Pinpoint the cell where the given text exists, returning its [X, Y] midpoint coordinate. 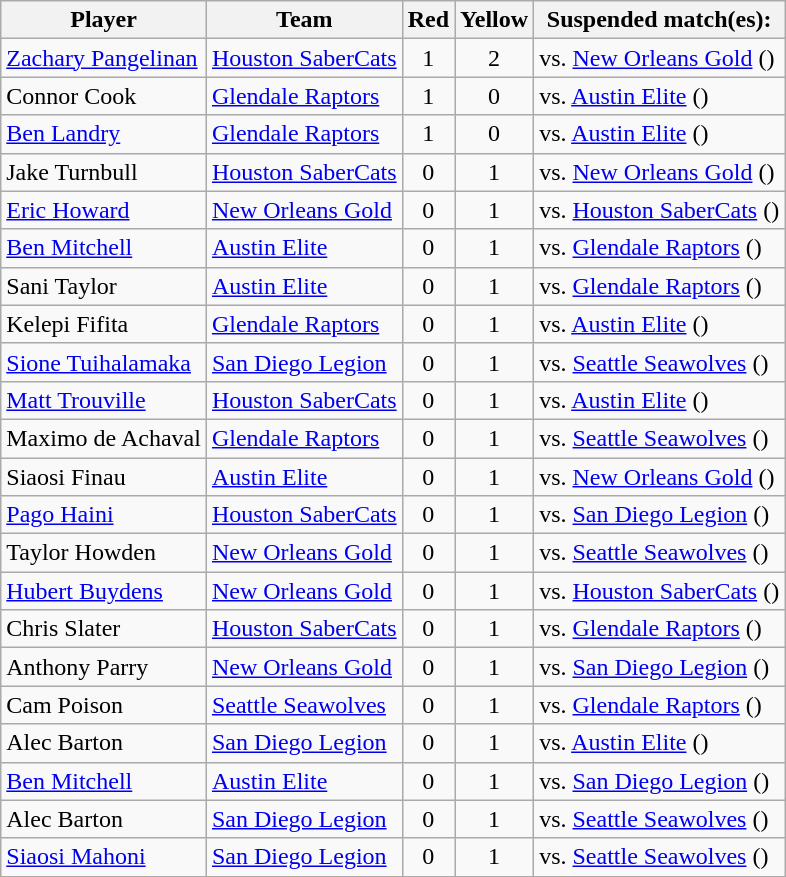
Suspended match(es): [660, 20]
Eric Howard [104, 210]
Hubert Buydens [104, 591]
Siaosi Finau [104, 477]
Team [304, 20]
Sione Tuihalamaka [104, 362]
Chris Slater [104, 629]
Player [104, 20]
Red [428, 20]
2 [494, 58]
Seattle Seawolves [304, 705]
Pago Haini [104, 515]
Taylor Howden [104, 553]
Sani Taylor [104, 286]
Yellow [494, 20]
Connor Cook [104, 96]
Matt Trouville [104, 400]
Maximo de Achaval [104, 438]
Anthony Parry [104, 667]
Ben Landry [104, 134]
Siaosi Mahoni [104, 857]
Zachary Pangelinan [104, 58]
Kelepi Fifita [104, 324]
Jake Turnbull [104, 172]
Cam Poison [104, 705]
